Search for the cell housing the specified text and yield its (x, y) center coordinate. 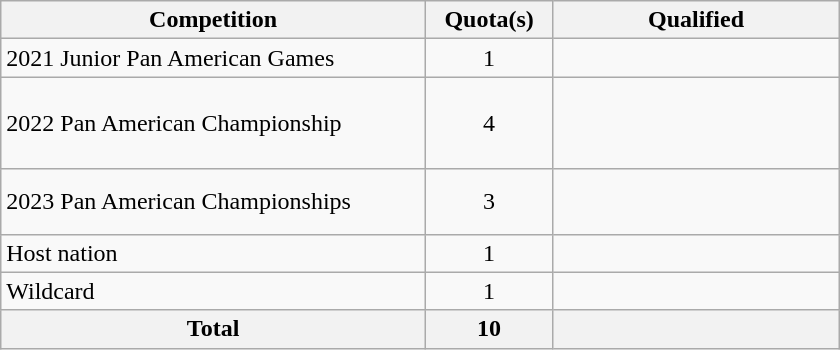
2023 Pan American Championships (214, 202)
Qualified (696, 20)
2022 Pan American Championship (214, 123)
10 (488, 329)
3 (488, 202)
Wildcard (214, 291)
Quota(s) (488, 20)
Host nation (214, 253)
4 (488, 123)
2021 Junior Pan American Games (214, 58)
Competition (214, 20)
Total (214, 329)
